Extract the [X, Y] coordinate from the center of the cell holding the provided text.  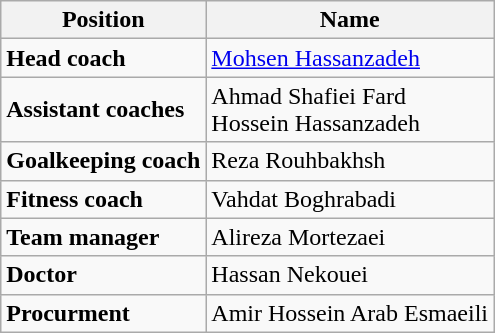
Reza Rouhbakhsh [350, 161]
Assistant coaches [104, 110]
Fitness coach [104, 199]
Mohsen Hassanzadeh [350, 58]
Position [104, 20]
Alireza Mortezaei [350, 237]
Vahdat Boghrabadi [350, 199]
Doctor [104, 275]
Ahmad Shafiei Fard Hossein Hassanzadeh [350, 110]
Team manager [104, 237]
Hassan Nekouei [350, 275]
Head coach [104, 58]
Procurment [104, 313]
Goalkeeping coach [104, 161]
Amir Hossein Arab Esmaeili [350, 313]
Name [350, 20]
